Detect which cell encompasses the target text, then output its [x, y] center coordinate. 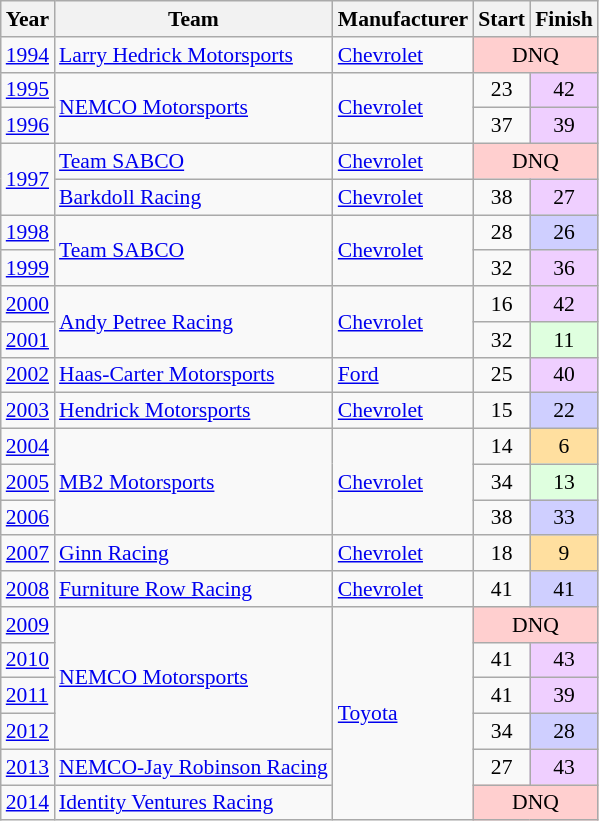
2008 [28, 589]
13 [564, 482]
37 [502, 126]
1998 [28, 233]
MB2 Motorsports [194, 482]
2004 [28, 447]
Larry Hedrick Motorsports [194, 55]
2014 [28, 803]
2006 [28, 518]
2007 [28, 554]
1995 [28, 90]
Identity Ventures Racing [194, 803]
2011 [28, 696]
2009 [28, 625]
Toyota [403, 714]
15 [502, 411]
2003 [28, 411]
36 [564, 269]
6 [564, 447]
Year [28, 19]
Manufacturer [403, 19]
1997 [28, 180]
Start [502, 19]
23 [502, 90]
33 [564, 518]
18 [502, 554]
Hendrick Motorsports [194, 411]
40 [564, 375]
9 [564, 554]
2002 [28, 375]
Ginn Racing [194, 554]
Barkdoll Racing [194, 197]
NEMCO-Jay Robinson Racing [194, 767]
1996 [28, 126]
1999 [28, 269]
2010 [28, 660]
2012 [28, 732]
2001 [28, 340]
22 [564, 411]
Team [194, 19]
1994 [28, 55]
25 [502, 375]
2000 [28, 304]
Ford [403, 375]
2013 [28, 767]
Furniture Row Racing [194, 589]
2005 [28, 482]
16 [502, 304]
11 [564, 340]
26 [564, 233]
14 [502, 447]
Andy Petree Racing [194, 322]
Finish [564, 19]
Haas-Carter Motorsports [194, 375]
